Search for the cell housing the specified text and yield its (x, y) center coordinate. 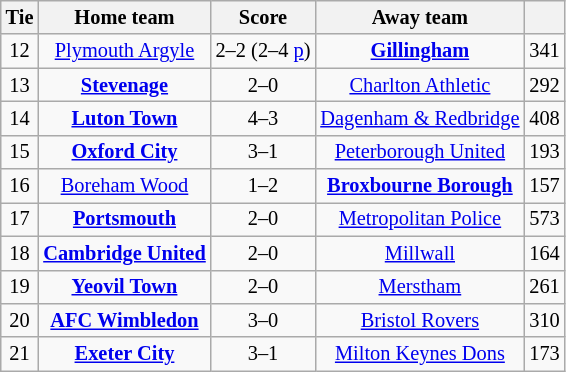
Plymouth Argyle (124, 51)
AFC Wimbledon (124, 320)
4–3 (264, 118)
573 (544, 219)
193 (544, 152)
16 (20, 186)
Gillingham (420, 51)
Exeter City (124, 354)
20 (20, 320)
Portsmouth (124, 219)
14 (20, 118)
Metropolitan Police (420, 219)
Stevenage (124, 85)
408 (544, 118)
Milton Keynes Dons (420, 354)
157 (544, 186)
Boreham Wood (124, 186)
15 (20, 152)
Away team (420, 17)
Dagenham & Redbridge (420, 118)
Cambridge United (124, 253)
Oxford City (124, 152)
261 (544, 287)
12 (20, 51)
164 (544, 253)
292 (544, 85)
173 (544, 354)
1–2 (264, 186)
3–0 (264, 320)
Tie (20, 17)
Score (264, 17)
Luton Town (124, 118)
Bristol Rovers (420, 320)
Broxbourne Borough (420, 186)
17 (20, 219)
Merstham (420, 287)
Peterborough United (420, 152)
Millwall (420, 253)
2–2 (2–4 p) (264, 51)
310 (544, 320)
Yeovil Town (124, 287)
21 (20, 354)
Charlton Athletic (420, 85)
Home team (124, 17)
19 (20, 287)
341 (544, 51)
13 (20, 85)
18 (20, 253)
